Capture the cell that displays the provided text and extract its [x, y] central coordinate. 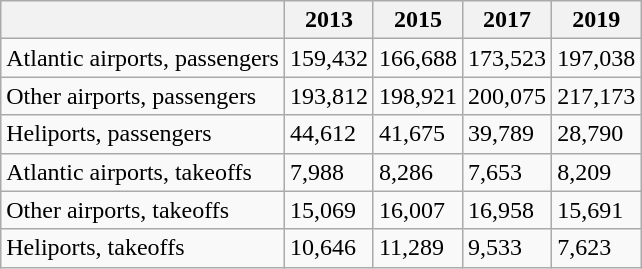
7,653 [508, 172]
8,286 [418, 172]
2015 [418, 20]
9,533 [508, 248]
2017 [508, 20]
Heliports, takeoffs [143, 248]
2019 [596, 20]
Heliports, passengers [143, 134]
217,173 [596, 96]
16,958 [508, 210]
10,646 [328, 248]
200,075 [508, 96]
Other airports, takeoffs [143, 210]
16,007 [418, 210]
166,688 [418, 58]
193,812 [328, 96]
Other airports, passengers [143, 96]
44,612 [328, 134]
197,038 [596, 58]
198,921 [418, 96]
159,432 [328, 58]
2013 [328, 20]
7,623 [596, 248]
41,675 [418, 134]
11,289 [418, 248]
15,069 [328, 210]
Atlantic airports, passengers [143, 58]
7,988 [328, 172]
Atlantic airports, takeoffs [143, 172]
173,523 [508, 58]
8,209 [596, 172]
39,789 [508, 134]
28,790 [596, 134]
15,691 [596, 210]
